From the cell containing the given text, extract its center point as [x, y] coordinate. 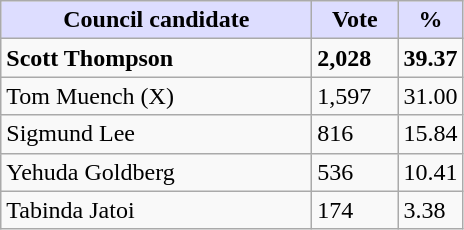
% [430, 20]
31.00 [430, 96]
10.41 [430, 172]
Tabinda Jatoi [156, 210]
1,597 [355, 96]
Tom Muench (X) [156, 96]
174 [355, 210]
2,028 [355, 58]
Sigmund Lee [156, 134]
Yehuda Goldberg [156, 172]
39.37 [430, 58]
3.38 [430, 210]
Council candidate [156, 20]
Scott Thompson [156, 58]
536 [355, 172]
816 [355, 134]
15.84 [430, 134]
Vote [355, 20]
